Detect which cell encompasses the target text, then output its (X, Y) center coordinate. 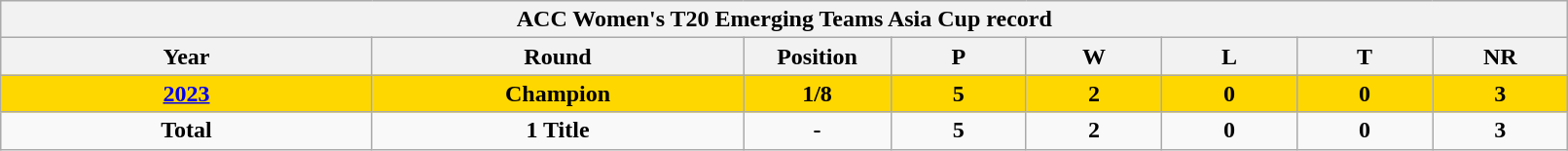
NR (1501, 57)
1/8 (818, 94)
Position (818, 57)
2023 (187, 94)
T (1365, 57)
P (958, 57)
- (818, 131)
Total (187, 131)
Round (558, 57)
L (1228, 57)
W (1094, 57)
1 Title (558, 131)
ACC Women's T20 Emerging Teams Asia Cup record (784, 19)
Champion (558, 94)
Year (187, 57)
